Output the (X, Y) coordinate of the center of the cell containing the given text.  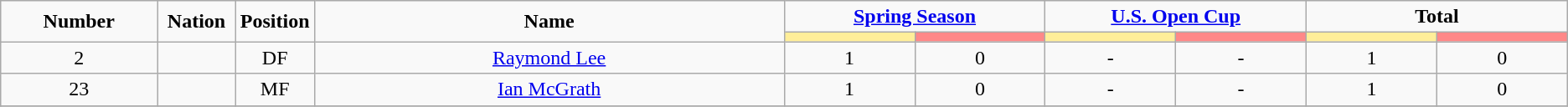
2 (79, 58)
U.S. Open Cup (1176, 17)
Total (1437, 17)
Raymond Lee (549, 58)
MF (275, 89)
Position (275, 22)
Ian McGrath (549, 89)
23 (79, 89)
Name (549, 22)
Spring Season (915, 17)
Nation (197, 22)
DF (275, 58)
Number (79, 22)
